Extract the [X, Y] coordinate from the center of the cell holding the provided text.  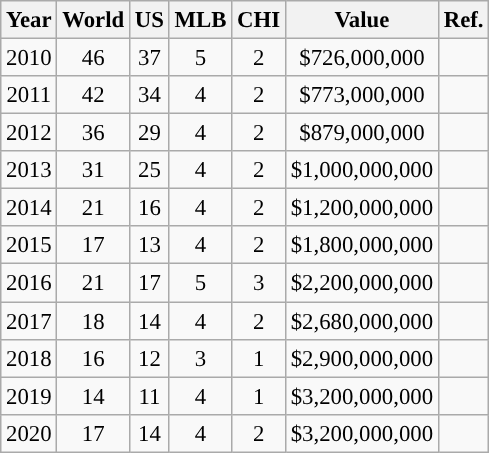
12 [150, 358]
2014 [29, 208]
2018 [29, 358]
2016 [29, 283]
US [150, 20]
37 [150, 58]
$1,200,000,000 [362, 208]
2020 [29, 433]
13 [150, 245]
25 [150, 170]
34 [150, 95]
2019 [29, 396]
31 [94, 170]
MLB [200, 20]
$879,000,000 [362, 133]
$2,200,000,000 [362, 283]
$1,000,000,000 [362, 170]
29 [150, 133]
$1,800,000,000 [362, 245]
$726,000,000 [362, 58]
2011 [29, 95]
2017 [29, 321]
World [94, 20]
18 [94, 321]
Value [362, 20]
2015 [29, 245]
36 [94, 133]
2013 [29, 170]
$2,680,000,000 [362, 321]
Year [29, 20]
$2,900,000,000 [362, 358]
46 [94, 58]
2012 [29, 133]
$773,000,000 [362, 95]
CHI [259, 20]
11 [150, 396]
Ref. [463, 20]
42 [94, 95]
2010 [29, 58]
